Pinpoint the cell where the given text exists, returning its [X, Y] midpoint coordinate. 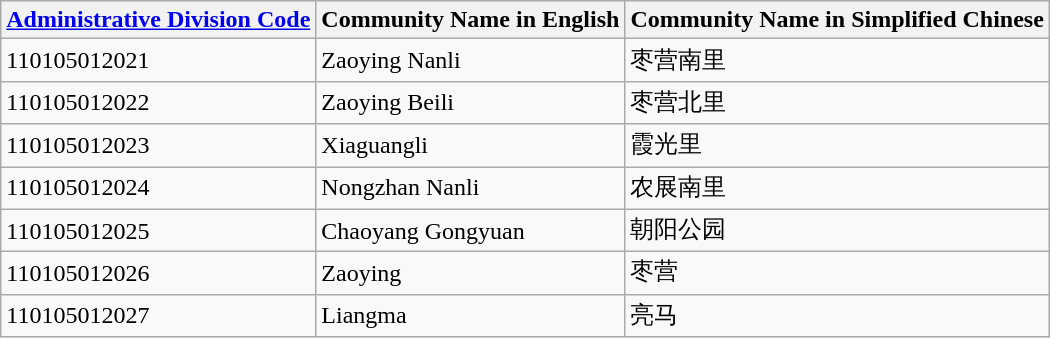
Community Name in English [470, 20]
Zaoying Beili [470, 102]
Zaoying [470, 274]
110105012027 [158, 316]
110105012022 [158, 102]
Community Name in Simplified Chinese [837, 20]
霞光里 [837, 146]
Nongzhan Nanli [470, 188]
枣营北里 [837, 102]
Chaoyang Gongyuan [470, 230]
110105012025 [158, 230]
Zaoying Nanli [470, 60]
110105012021 [158, 60]
枣营 [837, 274]
农展南里 [837, 188]
Liangma [470, 316]
Administrative Division Code [158, 20]
枣营南里 [837, 60]
朝阳公园 [837, 230]
110105012024 [158, 188]
110105012026 [158, 274]
亮马 [837, 316]
Xiaguangli [470, 146]
110105012023 [158, 146]
